Extract the [X, Y] coordinate from the center of the cell holding the provided text.  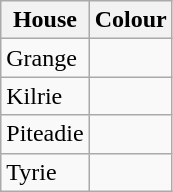
Grange [45, 58]
Kilrie [45, 96]
Colour [130, 20]
House [45, 20]
Piteadie [45, 134]
Tyrie [45, 172]
